Detect which cell encompasses the target text, then output its (X, Y) center coordinate. 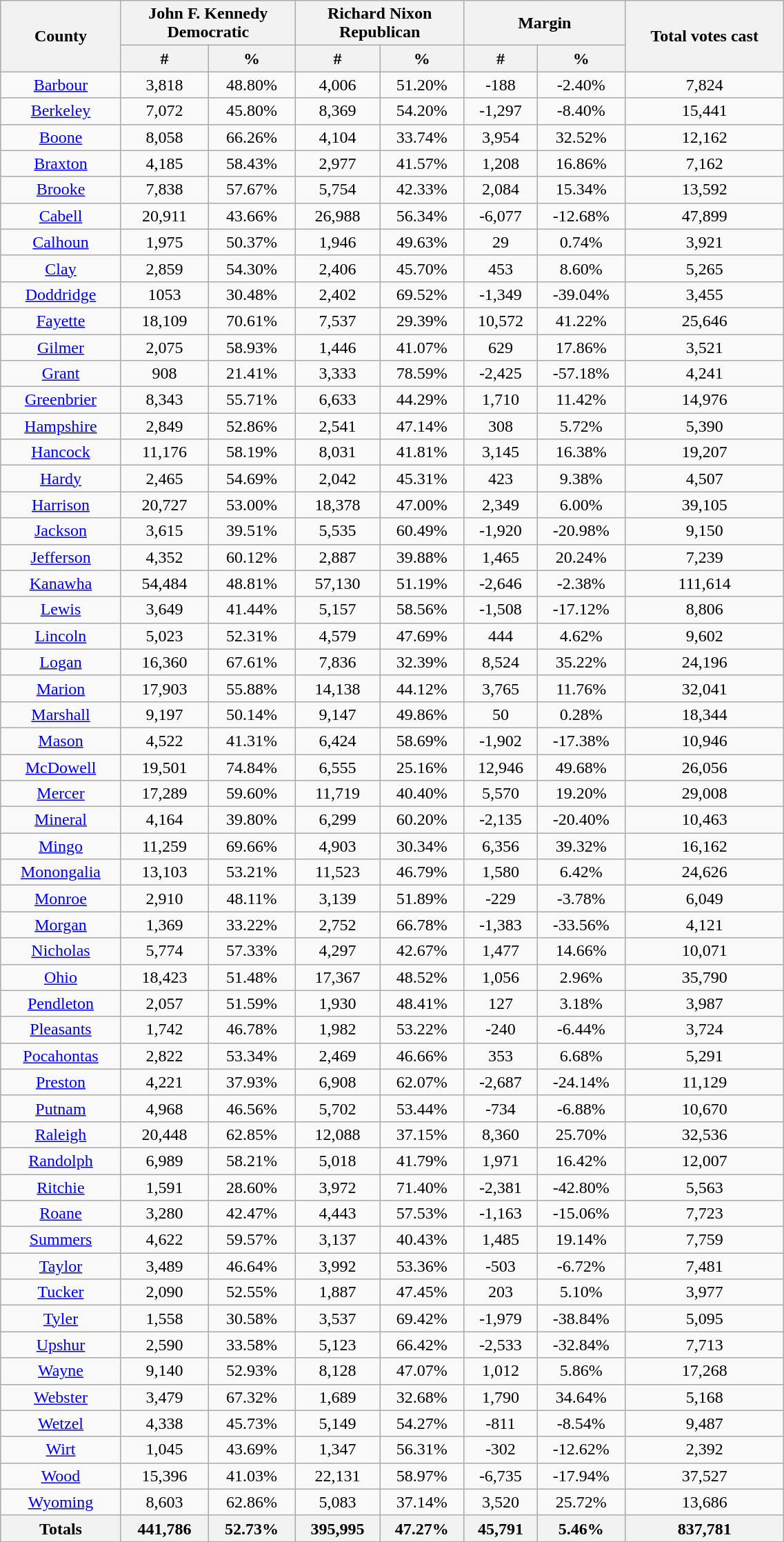
11.76% (581, 688)
47.07% (422, 1371)
13,592 (705, 190)
20,911 (164, 216)
-811 (501, 1423)
43.66% (252, 216)
5.46% (581, 1528)
47,899 (705, 216)
29.39% (422, 321)
Wood (61, 1476)
5,083 (337, 1502)
13,103 (164, 872)
1,946 (337, 242)
10,071 (705, 951)
395,995 (337, 1528)
52.73% (252, 1528)
58.97% (422, 1476)
55.71% (252, 400)
51.19% (422, 583)
45.73% (252, 1423)
51.89% (422, 899)
-2.40% (581, 85)
-17.94% (581, 1476)
-6.44% (581, 1030)
40.43% (422, 1240)
48.52% (422, 977)
5,702 (337, 1108)
37.15% (422, 1134)
2,349 (501, 505)
3,333 (337, 374)
Grant (61, 374)
56.31% (422, 1450)
Gilmer (61, 347)
-32.84% (581, 1345)
46.78% (252, 1030)
2,590 (164, 1345)
17.86% (581, 347)
Clay (61, 268)
3,137 (337, 1240)
Webster (61, 1397)
40.40% (422, 794)
-33.56% (581, 925)
Kanawha (61, 583)
4,903 (337, 846)
16.86% (581, 163)
35,790 (705, 977)
837,781 (705, 1528)
1,012 (501, 1371)
11,176 (164, 452)
78.59% (422, 374)
39.51% (252, 531)
6.68% (581, 1056)
Jackson (61, 531)
6,908 (337, 1082)
3,954 (501, 137)
-1,920 (501, 531)
12,007 (705, 1161)
-2,533 (501, 1345)
53.21% (252, 872)
51.20% (422, 85)
15,441 (705, 111)
111,614 (705, 583)
2,392 (705, 1450)
20.24% (581, 557)
52.55% (252, 1292)
10,463 (705, 820)
1,790 (501, 1397)
49.63% (422, 242)
48.41% (422, 1003)
-38.84% (581, 1319)
Harrison (61, 505)
60.20% (422, 820)
3,992 (337, 1266)
32,041 (705, 688)
67.61% (252, 662)
-24.14% (581, 1082)
54.69% (252, 479)
1,887 (337, 1292)
46.64% (252, 1266)
37.93% (252, 1082)
-1,297 (501, 111)
1,971 (501, 1161)
1,465 (501, 557)
Taylor (61, 1266)
3,489 (164, 1266)
53.34% (252, 1056)
5,123 (337, 1345)
1,208 (501, 163)
6,633 (337, 400)
-17.38% (581, 741)
5,570 (501, 794)
8,360 (501, 1134)
3,139 (337, 899)
74.84% (252, 768)
52.31% (252, 636)
9,147 (337, 714)
18,344 (705, 714)
30.48% (252, 294)
0.74% (581, 242)
3,977 (705, 1292)
67.32% (252, 1397)
22,131 (337, 1476)
Putnam (61, 1108)
54,484 (164, 583)
29 (501, 242)
7,723 (705, 1214)
6,049 (705, 899)
1,347 (337, 1450)
47.27% (422, 1528)
2,977 (337, 163)
15.34% (581, 190)
3,280 (164, 1214)
5,157 (337, 610)
8,058 (164, 137)
3,765 (501, 688)
Pendleton (61, 1003)
4,006 (337, 85)
29,008 (705, 794)
5,265 (705, 268)
4,121 (705, 925)
35.22% (581, 662)
County (61, 36)
2,042 (337, 479)
11,719 (337, 794)
33.58% (252, 1345)
-1,163 (501, 1214)
7,481 (705, 1266)
41.57% (422, 163)
1,591 (164, 1187)
24,196 (705, 662)
58.21% (252, 1161)
2,752 (337, 925)
17,367 (337, 977)
33.22% (252, 925)
3,479 (164, 1397)
-2,381 (501, 1187)
1,689 (337, 1397)
50 (501, 714)
41.79% (422, 1161)
17,268 (705, 1371)
33.74% (422, 137)
48.81% (252, 583)
41.22% (581, 321)
3,987 (705, 1003)
-6,735 (501, 1476)
1,975 (164, 242)
19.14% (581, 1240)
39.80% (252, 820)
53.44% (422, 1108)
9.38% (581, 479)
423 (501, 479)
58.19% (252, 452)
51.59% (252, 1003)
32.52% (581, 137)
46.66% (422, 1056)
1,930 (337, 1003)
59.60% (252, 794)
1,742 (164, 1030)
37.14% (422, 1502)
Wyoming (61, 1502)
1,056 (501, 977)
24,626 (705, 872)
12,088 (337, 1134)
8,524 (501, 662)
4.62% (581, 636)
32.68% (422, 1397)
4,104 (337, 137)
0.28% (581, 714)
2,859 (164, 268)
Marshall (61, 714)
444 (501, 636)
3,521 (705, 347)
11,259 (164, 846)
-17.12% (581, 610)
18,378 (337, 505)
57.67% (252, 190)
54.20% (422, 111)
5,023 (164, 636)
2,402 (337, 294)
25.72% (581, 1502)
Morgan (61, 925)
10,572 (501, 321)
3.18% (581, 1003)
70.61% (252, 321)
16,360 (164, 662)
Monroe (61, 899)
-2,646 (501, 583)
-1,979 (501, 1319)
18,109 (164, 321)
62.07% (422, 1082)
-188 (501, 85)
Margin (545, 23)
62.86% (252, 1502)
47.69% (422, 636)
-12.68% (581, 216)
Greenbrier (61, 400)
-39.04% (581, 294)
8,128 (337, 1371)
4,241 (705, 374)
4,507 (705, 479)
Wetzel (61, 1423)
4,164 (164, 820)
19,207 (705, 452)
1,580 (501, 872)
42.47% (252, 1214)
39,105 (705, 505)
-240 (501, 1030)
1053 (164, 294)
45,791 (501, 1528)
12,946 (501, 768)
Summers (61, 1240)
19,501 (164, 768)
4,622 (164, 1240)
26,056 (705, 768)
48.11% (252, 899)
62.85% (252, 1134)
9,487 (705, 1423)
16.42% (581, 1161)
13,686 (705, 1502)
11,523 (337, 872)
45.31% (422, 479)
3,724 (705, 1030)
25.70% (581, 1134)
43.69% (252, 1450)
54.27% (422, 1423)
Richard NixonRepublican (379, 23)
7,162 (705, 163)
Tucker (61, 1292)
-2.38% (581, 583)
2,849 (164, 426)
-2,135 (501, 820)
Mingo (61, 846)
14.66% (581, 951)
-1,383 (501, 925)
21.41% (252, 374)
7,759 (705, 1240)
Calhoun (61, 242)
69.66% (252, 846)
2,084 (501, 190)
52.86% (252, 426)
3,921 (705, 242)
41.81% (422, 452)
41.44% (252, 610)
Barbour (61, 85)
57.33% (252, 951)
-734 (501, 1108)
14,138 (337, 688)
John F. KennedyDemocratic (208, 23)
8,806 (705, 610)
32,536 (705, 1134)
50.14% (252, 714)
-1,349 (501, 294)
Lewis (61, 610)
9,197 (164, 714)
5,754 (337, 190)
57.53% (422, 1214)
Tyler (61, 1319)
3,615 (164, 531)
Monongalia (61, 872)
Wirt (61, 1450)
55.88% (252, 688)
58.43% (252, 163)
66.78% (422, 925)
4,443 (337, 1214)
2,910 (164, 899)
66.26% (252, 137)
39.32% (581, 846)
-57.18% (581, 374)
-503 (501, 1266)
453 (501, 268)
7,239 (705, 557)
1,710 (501, 400)
Boone (61, 137)
53.36% (422, 1266)
50.37% (252, 242)
5,095 (705, 1319)
2,465 (164, 479)
1,446 (337, 347)
Wayne (61, 1371)
3,537 (337, 1319)
42.67% (422, 951)
Berkeley (61, 111)
5,774 (164, 951)
2,090 (164, 1292)
3,649 (164, 610)
69.52% (422, 294)
5,168 (705, 1397)
7,836 (337, 662)
8.60% (581, 268)
58.93% (252, 347)
7,713 (705, 1345)
2,406 (337, 268)
Preston (61, 1082)
-1,508 (501, 610)
Totals (61, 1528)
25,646 (705, 321)
Nicholas (61, 951)
11.42% (581, 400)
-15.06% (581, 1214)
18,423 (164, 977)
44.29% (422, 400)
53.22% (422, 1030)
-20.98% (581, 531)
20,448 (164, 1134)
-6,077 (501, 216)
4,221 (164, 1082)
4,579 (337, 636)
-8.54% (581, 1423)
53.00% (252, 505)
8,603 (164, 1502)
McDowell (61, 768)
19.20% (581, 794)
Marion (61, 688)
908 (164, 374)
-6.72% (581, 1266)
2,822 (164, 1056)
47.00% (422, 505)
308 (501, 426)
-42.80% (581, 1187)
Cabell (61, 216)
6.42% (581, 872)
-20.40% (581, 820)
Logan (61, 662)
52.93% (252, 1371)
60.12% (252, 557)
Hancock (61, 452)
1,369 (164, 925)
3,520 (501, 1502)
9,140 (164, 1371)
42.33% (422, 190)
2,075 (164, 347)
41.03% (252, 1476)
6,989 (164, 1161)
39.88% (422, 557)
10,670 (705, 1108)
28.60% (252, 1187)
5,563 (705, 1187)
30.34% (422, 846)
5.10% (581, 1292)
Mercer (61, 794)
6,356 (501, 846)
25.16% (422, 768)
5,149 (337, 1423)
-8.40% (581, 111)
Brooke (61, 190)
-302 (501, 1450)
41.31% (252, 741)
Pocahontas (61, 1056)
58.69% (422, 741)
15,396 (164, 1476)
441,786 (164, 1528)
66.42% (422, 1345)
Mineral (61, 820)
Upshur (61, 1345)
5,535 (337, 531)
2,887 (337, 557)
-1,902 (501, 741)
Braxton (61, 163)
4,185 (164, 163)
16.38% (581, 452)
6.00% (581, 505)
54.30% (252, 268)
5.72% (581, 426)
1,558 (164, 1319)
3,818 (164, 85)
45.70% (422, 268)
5,291 (705, 1056)
629 (501, 347)
6,424 (337, 741)
37,527 (705, 1476)
12,162 (705, 137)
32.39% (422, 662)
47.45% (422, 1292)
Jefferson (61, 557)
Lincoln (61, 636)
353 (501, 1056)
-229 (501, 899)
Roane (61, 1214)
Doddridge (61, 294)
48.80% (252, 85)
11,129 (705, 1082)
4,968 (164, 1108)
1,485 (501, 1240)
9,150 (705, 531)
49.86% (422, 714)
2,469 (337, 1056)
26,988 (337, 216)
58.56% (422, 610)
3,145 (501, 452)
-2,687 (501, 1082)
57,130 (337, 583)
30.58% (252, 1319)
Ritchie (61, 1187)
17,903 (164, 688)
2,057 (164, 1003)
8,031 (337, 452)
Hampshire (61, 426)
46.56% (252, 1108)
46.79% (422, 872)
Raleigh (61, 1134)
69.42% (422, 1319)
9,602 (705, 636)
14,976 (705, 400)
4,352 (164, 557)
Ohio (61, 977)
7,838 (164, 190)
-12.62% (581, 1450)
60.49% (422, 531)
2,541 (337, 426)
5,018 (337, 1161)
3,455 (705, 294)
6,299 (337, 820)
Hardy (61, 479)
5.86% (581, 1371)
6,555 (337, 768)
Pleasants (61, 1030)
-3.78% (581, 899)
Total votes cast (705, 36)
7,072 (164, 111)
127 (501, 1003)
203 (501, 1292)
49.68% (581, 768)
Fayette (61, 321)
10,946 (705, 741)
20,727 (164, 505)
1,982 (337, 1030)
45.80% (252, 111)
16,162 (705, 846)
71.40% (422, 1187)
-2,425 (501, 374)
34.64% (581, 1397)
-6.88% (581, 1108)
4,297 (337, 951)
5,390 (705, 426)
8,369 (337, 111)
51.48% (252, 977)
44.12% (422, 688)
4,338 (164, 1423)
Mason (61, 741)
56.34% (422, 216)
8,343 (164, 400)
7,824 (705, 85)
Randolph (61, 1161)
4,522 (164, 741)
3,972 (337, 1187)
1,045 (164, 1450)
59.57% (252, 1240)
41.07% (422, 347)
17,289 (164, 794)
7,537 (337, 321)
1,477 (501, 951)
2.96% (581, 977)
47.14% (422, 426)
